For the text-containing cell, return its midpoint in (x, y) coordinate format. 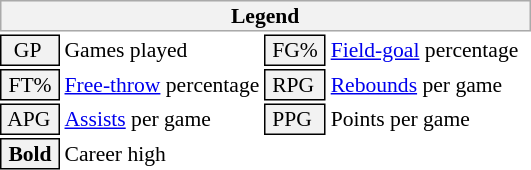
APG (30, 120)
Career high (162, 154)
PPG (295, 120)
FT% (30, 85)
Points per game (430, 120)
GP (30, 50)
Rebounds per game (430, 85)
Free-throw percentage (162, 85)
Assists per game (162, 120)
Legend (265, 16)
RPG (295, 85)
Bold (30, 154)
Field-goal percentage (430, 50)
FG% (295, 50)
Games played (162, 50)
